Locate the cell with the specified text and output its [x, y] center coordinate. 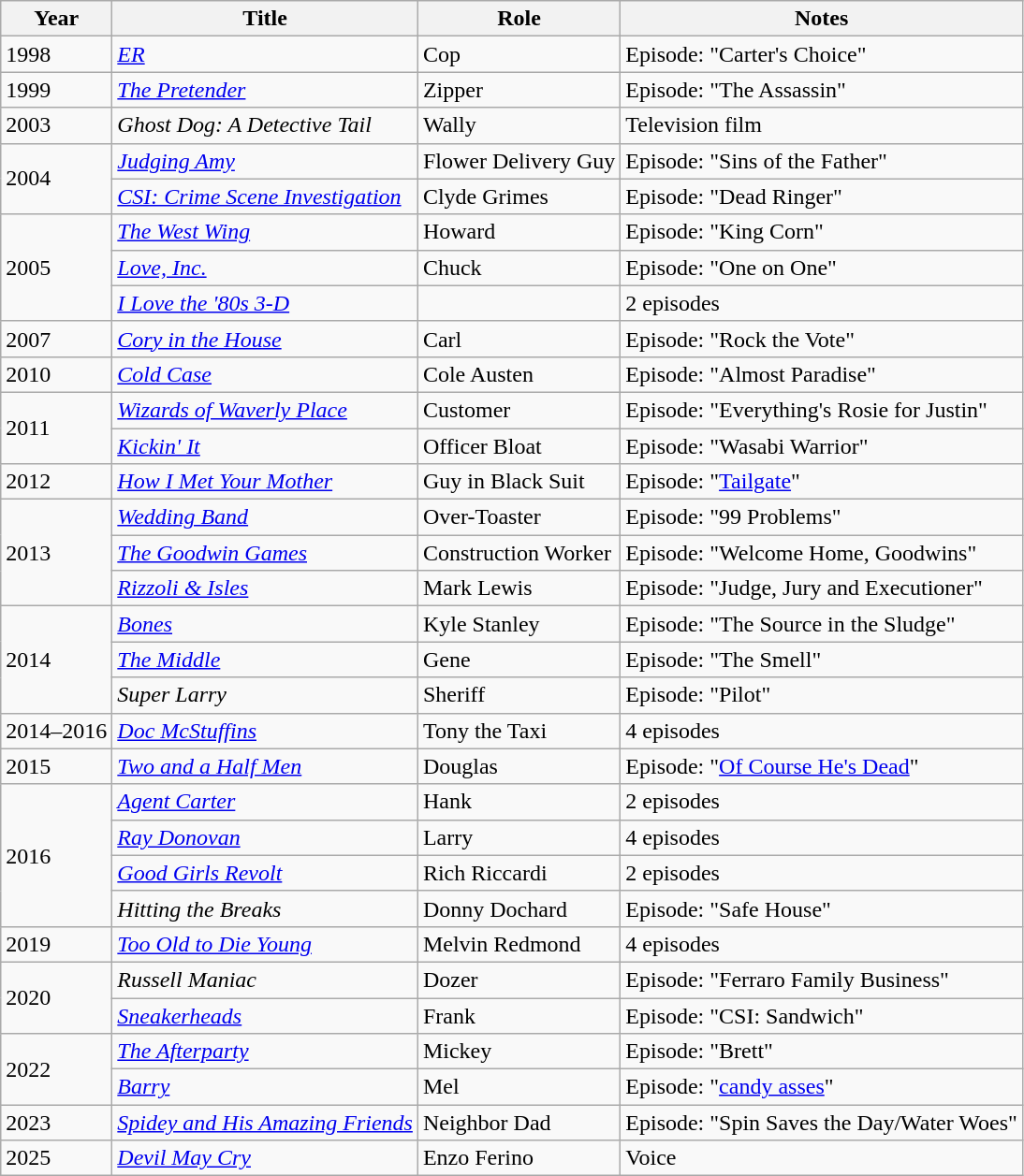
Episode: "The Assassin" [822, 90]
Wedding Band [266, 517]
Mickey [519, 1052]
Howard [519, 232]
Bones [266, 624]
Hitting the Breaks [266, 908]
Carl [519, 339]
How I Met Your Mother [266, 482]
Cory in the House [266, 339]
I Love the '80s 3-D [266, 303]
Episode: "candy asses" [822, 1087]
Zipper [519, 90]
Episode: "Everything's Rosie for Justin" [822, 410]
2022 [56, 1069]
Mark Lewis [519, 588]
Frank [519, 1015]
Episode: "Sins of the Father" [822, 161]
Officer Bloat [519, 446]
Doc McStuffins [266, 731]
Mel [519, 1087]
Melvin Redmond [519, 944]
Episode: "Carter's Choice" [822, 54]
Dozer [519, 980]
Good Girls Revolt [266, 873]
The Goodwin Games [266, 553]
The Afterparty [266, 1052]
ER [266, 54]
Title [266, 19]
Sheriff [519, 695]
2007 [56, 339]
Episode: "Of Course He's Dead" [822, 766]
Episode: "Wasabi Warrior" [822, 446]
Chuck [519, 268]
Agent Carter [266, 802]
Judging Amy [266, 161]
Ray Donovan [266, 837]
Episode: "One on One" [822, 268]
Cop [519, 54]
Episode: "Welcome Home, Goodwins" [822, 553]
Voice [822, 1158]
Kickin' It [266, 446]
2023 [56, 1123]
Over-Toaster [519, 517]
The Middle [266, 660]
1998 [56, 54]
Episode: "Brett" [822, 1052]
The West Wing [266, 232]
Rich Riccardi [519, 873]
Donny Dochard [519, 908]
Television film [822, 125]
Episode: "Spin Saves the Day/Water Woes" [822, 1123]
Flower Delivery Guy [519, 161]
The Pretender [266, 90]
Cold Case [266, 374]
1999 [56, 90]
Douglas [519, 766]
Episode: "99 Problems" [822, 517]
Customer [519, 410]
Episode: "Pilot" [822, 695]
Year [56, 19]
Kyle Stanley [519, 624]
2019 [56, 944]
Episode: "Ferraro Family Business" [822, 980]
2012 [56, 482]
2020 [56, 997]
Episode: "CSI: Sandwich" [822, 1015]
Ghost Dog: A Detective Tail [266, 125]
Rizzoli & Isles [266, 588]
Barry [266, 1087]
Episode: "The Smell" [822, 660]
2005 [56, 268]
Wally [519, 125]
Clyde Grimes [519, 196]
Episode: "King Corn" [822, 232]
2010 [56, 374]
2016 [56, 855]
2013 [56, 553]
Episode: "Almost Paradise" [822, 374]
2003 [56, 125]
Tony the Taxi [519, 731]
Two and a Half Men [266, 766]
2014–2016 [56, 731]
Wizards of Waverly Place [266, 410]
Episode: "Rock the Vote" [822, 339]
Russell Maniac [266, 980]
Love, Inc. [266, 268]
Cole Austen [519, 374]
2011 [56, 428]
Episode: "Tailgate" [822, 482]
Super Larry [266, 695]
Episode: "Judge, Jury and Executioner" [822, 588]
2025 [56, 1158]
Neighbor Dad [519, 1123]
Role [519, 19]
2014 [56, 660]
Hank [519, 802]
Episode: "Safe House" [822, 908]
Guy in Black Suit [519, 482]
Devil May Cry [266, 1158]
CSI: Crime Scene Investigation [266, 196]
Spidey and His Amazing Friends [266, 1123]
2015 [56, 766]
Notes [822, 19]
Gene [519, 660]
Sneakerheads [266, 1015]
Episode: "Dead Ringer" [822, 196]
Episode: "The Source in the Sludge" [822, 624]
Too Old to Die Young [266, 944]
Enzo Ferino [519, 1158]
Larry [519, 837]
Construction Worker [519, 553]
2004 [56, 179]
